For the text-containing cell, return its midpoint in [x, y] coordinate format. 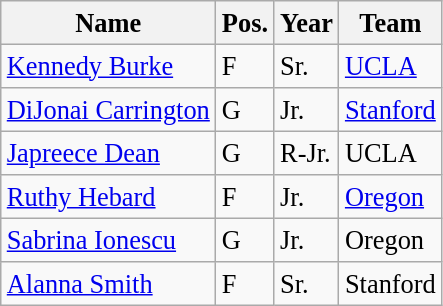
R-Jr. [306, 153]
DiJonai Carrington [108, 109]
Japreece Dean [108, 153]
Alanna Smith [108, 284]
Name [108, 22]
Ruthy Hebard [108, 197]
Team [390, 22]
Kennedy Burke [108, 66]
Pos. [245, 22]
Sabrina Ionescu [108, 240]
Year [306, 22]
